Search for the cell housing the specified text and yield its (X, Y) center coordinate. 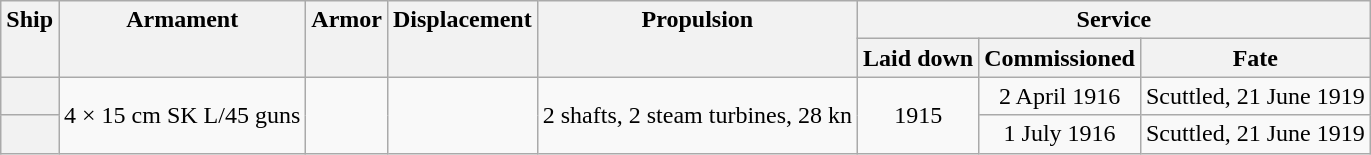
1 July 1916 (1060, 134)
Service (1114, 20)
2 April 1916 (1060, 96)
2 shafts, 2 steam turbines, 28 kn (697, 115)
1915 (918, 115)
Fate (1255, 58)
Armament (182, 39)
Ship (30, 39)
Displacement (462, 39)
4 × 15 cm SK L/45 guns (182, 115)
Laid down (918, 58)
Propulsion (697, 39)
Armor (347, 39)
Commissioned (1060, 58)
